Capture the cell that displays the provided text and extract its [X, Y] central coordinate. 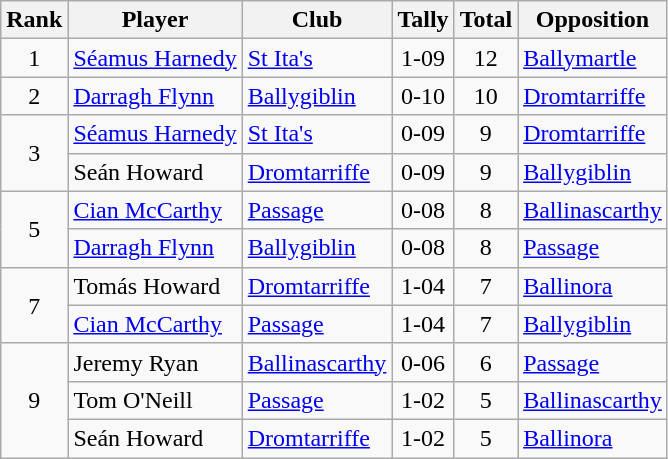
Ballymartle [593, 58]
Player [155, 20]
Tally [423, 20]
6 [486, 362]
Jeremy Ryan [155, 362]
0-06 [423, 362]
2 [34, 96]
12 [486, 58]
Tom O'Neill [155, 400]
3 [34, 153]
Club [317, 20]
Opposition [593, 20]
1-09 [423, 58]
0-10 [423, 96]
Total [486, 20]
Tomás Howard [155, 286]
1 [34, 58]
Rank [34, 20]
10 [486, 96]
